For the text-containing cell, return its midpoint in [x, y] coordinate format. 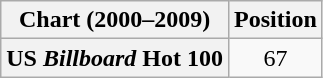
67 [276, 58]
Chart (2000–2009) [115, 20]
US Billboard Hot 100 [115, 58]
Position [276, 20]
